Identify which cell holds the provided text, then report its (X, Y) central coordinate. 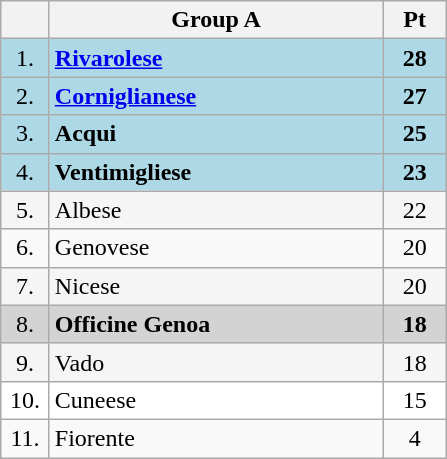
7. (26, 286)
Corniglianese (216, 96)
Group A (216, 20)
28 (415, 58)
9. (26, 362)
1. (26, 58)
Nicese (216, 286)
27 (415, 96)
Officine Genoa (216, 324)
22 (415, 210)
Cuneese (216, 400)
Ventimigliese (216, 172)
11. (26, 438)
15 (415, 400)
Acqui (216, 134)
23 (415, 172)
3. (26, 134)
Albese (216, 210)
Pt (415, 20)
4 (415, 438)
Genovese (216, 248)
Vado (216, 362)
4. (26, 172)
8. (26, 324)
Fiorente (216, 438)
5. (26, 210)
10. (26, 400)
6. (26, 248)
2. (26, 96)
25 (415, 134)
Rivarolese (216, 58)
